Identify which cell holds the provided text, then report its [X, Y] central coordinate. 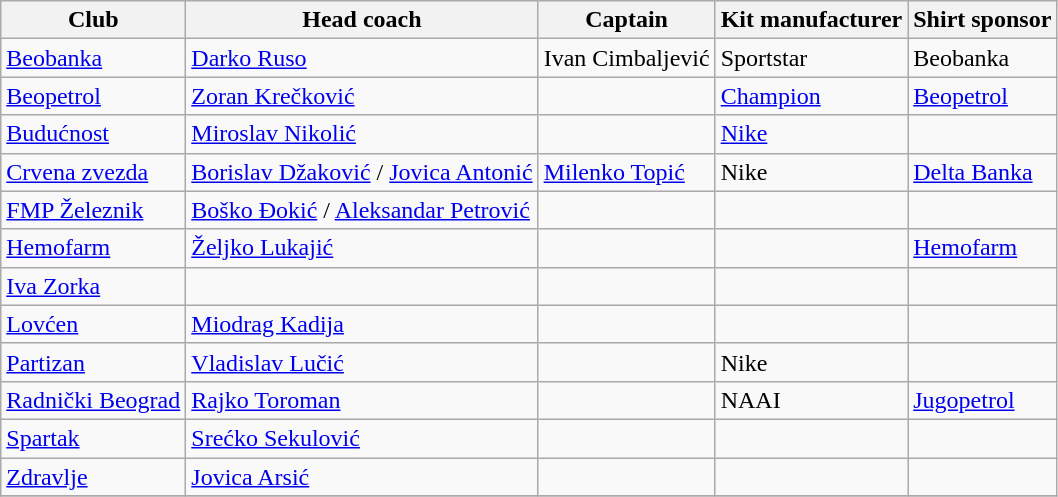
Shirt sponsor [982, 20]
Partizan [94, 362]
Lovćen [94, 324]
Jugopetrol [982, 400]
Captain [626, 20]
Boško Đokić / Aleksandar Petrović [362, 210]
NAAI [812, 400]
Budućnost [94, 134]
Miodrag Kadija [362, 324]
Crvena zvezda [94, 172]
Kit manufacturer [812, 20]
Milenko Topić [626, 172]
FMP Železnik [94, 210]
Vladislav Lučić [362, 362]
Miroslav Nikolić [362, 134]
Darko Ruso [362, 58]
Iva Zorka [94, 286]
Borislav Džaković / Jovica Antonić [362, 172]
Radnički Beograd [94, 400]
Jovica Arsić [362, 477]
Zoran Krečković [362, 96]
Spartak [94, 438]
Delta Banka [982, 172]
Club [94, 20]
Željko Lukajić [362, 248]
Rajko Toroman [362, 400]
Zdravlje [94, 477]
Ivan Cimbaljević [626, 58]
Champion [812, 96]
Sportstar [812, 58]
Head coach [362, 20]
Srećko Sekulović [362, 438]
